Scan for the cell matching the given text and deliver its [X, Y] coordinate at center. 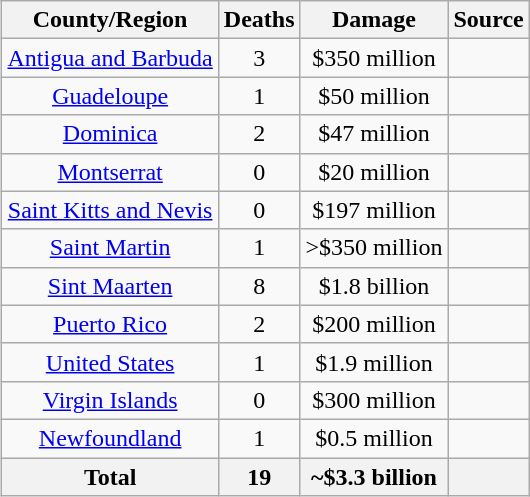
Dominica [110, 134]
$200 million [374, 324]
3 [259, 58]
Damage [374, 20]
$300 million [374, 400]
$350 million [374, 58]
County/Region [110, 20]
~$3.3 billion [374, 477]
>$350 million [374, 248]
$1.9 million [374, 362]
Total [110, 477]
19 [259, 477]
$50 million [374, 96]
Deaths [259, 20]
$20 million [374, 172]
Antigua and Barbuda [110, 58]
Source [488, 20]
Guadeloupe [110, 96]
8 [259, 286]
$1.8 billion [374, 286]
Saint Kitts and Nevis [110, 210]
Puerto Rico [110, 324]
$197 million [374, 210]
Virgin Islands [110, 400]
Newfoundland [110, 438]
Saint Martin [110, 248]
United States [110, 362]
$47 million [374, 134]
$0.5 million [374, 438]
Sint Maarten [110, 286]
Montserrat [110, 172]
